Identify which cell holds the provided text, then report its [X, Y] central coordinate. 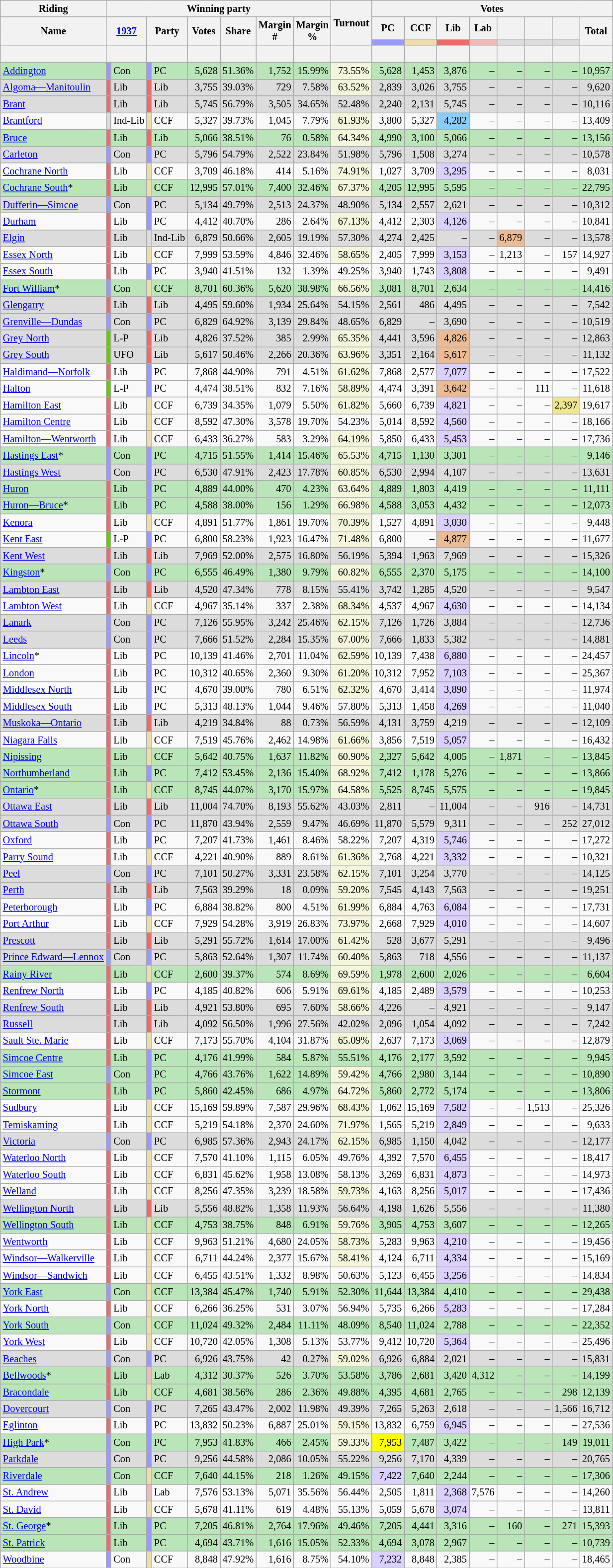
531 [274, 1309]
2,943 [274, 1141]
12,736 [596, 623]
7.60% [312, 1007]
8,540 [388, 1325]
Cochrane South* [54, 188]
3,100 [421, 138]
18.58% [312, 1191]
9,412 [388, 1342]
16.80% [312, 556]
Fort William* [54, 288]
14,260 [596, 1492]
14,125 [596, 874]
6.05% [312, 1158]
2,484 [274, 1325]
6,945 [453, 1425]
2,327 [388, 756]
4.23% [312, 489]
2,605 [274, 238]
2,360 [274, 673]
Prince Edward—Lennox [54, 957]
19,617 [596, 405]
526 [274, 1375]
52.33% [351, 1543]
2,026 [453, 974]
43.71% [239, 1543]
Lincoln* [54, 656]
1,958 [274, 1175]
55.41% [351, 589]
Bellwoods* [54, 1375]
54.28% [239, 924]
2,768 [388, 857]
63.52% [351, 87]
9.79% [312, 573]
11.93% [312, 1208]
58.13% [351, 1175]
40.82% [239, 990]
34.65% [312, 104]
17,736 [596, 439]
9,448 [596, 522]
800 [274, 907]
Bracondale [54, 1392]
9,146 [596, 455]
42.02% [351, 1024]
0.58% [312, 138]
73.97% [351, 924]
1,978 [388, 974]
55.95% [239, 623]
Woodbine [54, 1560]
5,525 [388, 790]
17.00% [312, 940]
5,382 [453, 640]
10,890 [596, 1074]
27,536 [596, 1425]
7,232 [388, 1560]
7,077 [453, 372]
2.36% [312, 1392]
14,881 [596, 640]
13,156 [596, 138]
4,990 [388, 138]
11.74% [312, 957]
42 [274, 1359]
11,132 [596, 355]
Hastings East* [54, 455]
2,303 [421, 221]
7.16% [312, 389]
4,198 [388, 1208]
25.64% [312, 305]
20,765 [596, 1459]
4,126 [453, 221]
6,759 [421, 1425]
55.22% [351, 1459]
61.66% [351, 740]
20.36% [312, 355]
Hamilton Centre [54, 422]
St. George* [54, 1526]
3,269 [388, 1175]
718 [421, 957]
17,284 [596, 1309]
41.51% [239, 271]
65.53% [351, 455]
59.76% [351, 1225]
14,416 [596, 288]
43.51% [239, 1275]
44.07% [239, 790]
5.87% [312, 1058]
10,519 [596, 322]
6,604 [596, 974]
15.67% [312, 1258]
53.59% [239, 255]
848 [274, 1225]
1,614 [274, 940]
41.73% [239, 840]
Sault Ste. Marie [54, 1041]
60.85% [351, 472]
2,086 [274, 1459]
4,419 [453, 489]
52.64% [239, 957]
3,331 [274, 874]
2,377 [274, 1258]
Essex North [54, 255]
3,592 [453, 1058]
16,712 [596, 1409]
3,153 [453, 255]
3,351 [388, 355]
15,831 [596, 1359]
17,306 [596, 1476]
11.98% [312, 1409]
Windsor—Walkerville [54, 1258]
53.45% [239, 773]
59.20% [351, 890]
4,877 [453, 539]
7.79% [312, 121]
49.15% [351, 1476]
8.46% [312, 840]
9,147 [596, 1007]
40.90% [239, 857]
Port Arthur [54, 924]
3,239 [274, 1191]
18,166 [596, 422]
39.00% [239, 690]
2,240 [388, 104]
1,461 [274, 840]
6,880 [453, 656]
Wentworth [54, 1241]
25,496 [596, 1342]
3.07% [312, 1309]
York South [54, 1325]
470 [274, 489]
14.98% [312, 740]
11,137 [596, 957]
14,973 [596, 1175]
22,352 [596, 1325]
2,967 [453, 1543]
3,053 [421, 505]
17.96% [312, 1526]
4,556 [453, 957]
43.94% [239, 824]
4,630 [453, 606]
42.05% [239, 1342]
36.25% [239, 1309]
2,765 [453, 1392]
Glengarry [54, 305]
778 [274, 589]
17,272 [596, 840]
8.15% [312, 589]
Beaches [54, 1359]
Simcoe Centre [54, 1058]
3,420 [453, 1375]
2,522 [274, 155]
4,537 [388, 606]
17.78% [312, 472]
46.69% [351, 824]
Winning party [219, 8]
3,607 [453, 1225]
3,301 [453, 455]
43.47% [239, 1409]
157 [566, 255]
3,422 [453, 1442]
5,735 [388, 1309]
53.13% [239, 1492]
1,332 [274, 1275]
UFO [129, 355]
2,397 [566, 405]
64.58% [351, 790]
5,575 [453, 790]
Grenville—Dundas [54, 322]
69.59% [351, 974]
832 [274, 389]
686 [274, 1091]
7,952 [421, 673]
4,432 [453, 505]
5,364 [453, 1342]
41.99% [239, 1058]
54.15% [351, 305]
22,795 [596, 188]
14,607 [596, 924]
44.24% [239, 1258]
3,578 [274, 422]
61.99% [351, 907]
3,770 [453, 874]
1,566 [566, 1409]
27.56% [312, 1024]
3,759 [421, 723]
Huron—Bruce* [54, 505]
Hamilton East [54, 405]
528 [388, 940]
Elgin [54, 238]
43.76% [239, 1074]
50.46% [239, 355]
34.84% [239, 723]
61.93% [351, 121]
3.70% [312, 1375]
3,026 [421, 87]
19,456 [596, 1241]
74.91% [351, 171]
York West [54, 1342]
51.77% [239, 522]
4,560 [453, 422]
3,170 [274, 790]
50.23% [239, 1425]
1,996 [274, 1024]
1.26% [312, 1476]
11,111 [596, 489]
56.19% [351, 556]
York East [54, 1292]
3,786 [388, 1375]
11,380 [596, 1208]
49.39% [351, 1409]
791 [274, 372]
5,660 [388, 405]
Lambton East [54, 589]
47.92% [239, 1560]
13,806 [596, 1091]
62.32% [351, 690]
58.73% [351, 1241]
2,559 [274, 824]
2,668 [388, 924]
14,927 [596, 255]
Northumberland [54, 773]
3,256 [453, 1275]
10,957 [596, 71]
29.96% [312, 1108]
56.59% [351, 723]
50.27% [239, 874]
3,274 [453, 155]
11,677 [596, 539]
Peel [54, 874]
59.89% [239, 1108]
51.55% [239, 455]
2,811 [388, 807]
2,839 [388, 87]
2,489 [421, 990]
2,561 [388, 305]
5.50% [312, 405]
49.88% [351, 1392]
44.00% [239, 489]
37.52% [239, 338]
19,011 [596, 1442]
4,205 [388, 188]
2,994 [421, 472]
5,175 [453, 573]
2.64% [312, 221]
9,945 [596, 1058]
Margin% [312, 31]
606 [274, 990]
Lambton West [54, 606]
10,739 [596, 1543]
Ottawa East [54, 807]
3,884 [453, 623]
2,513 [274, 205]
10.05% [312, 1459]
54.18% [239, 1125]
1,414 [274, 455]
59.73% [351, 1191]
160 [511, 1526]
57.36% [239, 1141]
43.75% [239, 1359]
2,164 [421, 355]
39.29% [239, 890]
4,873 [453, 1175]
60.90% [351, 756]
3,919 [274, 924]
55.70% [239, 1041]
49.46% [351, 1526]
6.91% [312, 1225]
Cochrane North [54, 171]
48.09% [351, 1325]
58.65% [351, 255]
5,263 [421, 1409]
11.11% [312, 1325]
156 [274, 505]
74.70% [239, 807]
4,763 [421, 907]
1,527 [388, 522]
Wellington South [54, 1225]
2,618 [453, 1409]
Halton [54, 389]
4,104 [274, 1041]
5,071 [274, 1492]
7,545 [388, 890]
385 [274, 338]
51.36% [239, 71]
2,385 [453, 1560]
69.61% [351, 990]
64.92% [239, 322]
5,453 [453, 439]
9.30% [312, 673]
4,395 [388, 1392]
2,405 [388, 255]
1,743 [421, 271]
Grey North [54, 338]
57.80% [351, 706]
298 [566, 1392]
Stormont [54, 1091]
4,210 [453, 1241]
4,680 [274, 1241]
10,578 [596, 155]
44.90% [239, 372]
Algoma—Manitoulin [54, 87]
3,579 [453, 990]
40.65% [239, 673]
Nipissing [54, 756]
4,334 [453, 1258]
18,417 [596, 1158]
66.98% [351, 505]
68.92% [351, 773]
18 [274, 890]
14,834 [596, 1275]
574 [274, 974]
2.99% [312, 338]
619 [274, 1509]
Dufferin—Simcoe [54, 205]
3,295 [453, 171]
2,002 [274, 1409]
8.69% [312, 974]
55.72% [239, 940]
9,633 [596, 1125]
4,282 [453, 121]
57.30% [351, 238]
47.91% [239, 472]
15.05% [312, 1543]
7,487 [421, 1442]
73.55% [351, 71]
15.35% [312, 640]
47.35% [239, 1191]
132 [274, 271]
Perth [54, 890]
24.60% [312, 1125]
17,731 [596, 907]
Leeds [54, 640]
Hamilton—Wentworth [54, 439]
1,307 [274, 957]
1,740 [274, 1292]
47.34% [239, 589]
Renfrew North [54, 990]
8,193 [274, 807]
9.47% [312, 824]
4,274 [388, 238]
61.42% [351, 940]
5,174 [453, 1091]
45.62% [239, 1175]
4,042 [453, 1141]
11,644 [388, 1292]
Oxford [54, 840]
17,522 [596, 372]
7.58% [312, 87]
Bruce [54, 138]
3,642 [453, 389]
13,811 [596, 1509]
25,326 [596, 1108]
52.48% [351, 104]
7,170 [421, 1459]
50.66% [239, 238]
44.15% [239, 1476]
7,438 [421, 656]
3,391 [421, 389]
71.97% [351, 1125]
Waterloo South [54, 1175]
55.62% [312, 807]
56.50% [239, 1024]
61.20% [351, 673]
Hastings West [54, 472]
4.48% [312, 1509]
2,701 [274, 656]
Peterborough [54, 907]
48.82% [239, 1208]
3,800 [388, 121]
34.35% [239, 405]
889 [274, 857]
12,109 [596, 723]
Eglinton [54, 1425]
Addington [54, 71]
3,069 [453, 1041]
38.56% [239, 1392]
1,861 [274, 522]
51.21% [239, 1241]
Durham [54, 221]
1.29% [312, 505]
Niagara Falls [54, 740]
18,465 [596, 1560]
1,752 [274, 71]
24.05% [312, 1241]
London [54, 673]
5,276 [453, 773]
3,808 [453, 271]
4,821 [453, 405]
8.75% [312, 1560]
57.01% [239, 188]
14,731 [596, 807]
111 [538, 389]
63.64% [351, 489]
414 [274, 171]
2,764 [274, 1526]
1,871 [511, 756]
11.04% [312, 656]
2,425 [421, 238]
65.35% [351, 338]
51.98% [351, 155]
780 [274, 690]
Party [167, 31]
Riding [54, 8]
Riverdale [54, 1476]
0.09% [312, 890]
10,321 [596, 857]
70.39% [351, 522]
0.73% [312, 723]
2,557 [421, 205]
65.09% [351, 1041]
43.03% [351, 807]
15,326 [596, 556]
39.37% [239, 974]
3,905 [388, 1225]
4,163 [388, 1191]
10,253 [596, 990]
1,803 [421, 489]
64.72% [351, 1091]
49.79% [239, 205]
1,963 [421, 556]
2,772 [421, 1091]
Carleton [54, 155]
53.80% [239, 1007]
5.16% [312, 171]
Middlesex South [54, 706]
8,031 [596, 171]
252 [566, 824]
26.83% [312, 924]
9,620 [596, 87]
Victoria [54, 1141]
2,096 [388, 1024]
46.18% [239, 171]
Essex South [54, 271]
60.82% [351, 573]
Middlesex North [54, 690]
Ontario* [54, 790]
Turnout [351, 23]
56.44% [351, 1492]
24,457 [596, 656]
17,436 [596, 1191]
Rainy River [54, 974]
15.99% [312, 71]
16.47% [312, 539]
68.43% [351, 1108]
54.10% [351, 1560]
13,409 [596, 121]
25.01% [312, 1425]
40.75% [239, 756]
Sudbury [54, 1108]
1,637 [274, 756]
61.62% [351, 372]
1,150 [421, 1141]
9,311 [453, 824]
10,116 [596, 104]
12,265 [596, 1225]
1,062 [388, 1108]
48.90% [351, 205]
8.98% [312, 1275]
5,746 [453, 840]
41.10% [239, 1158]
45.47% [239, 1292]
19,251 [596, 890]
High Park* [54, 1442]
12,863 [596, 338]
11,040 [596, 706]
7,400 [274, 188]
6,887 [274, 1425]
York North [54, 1309]
9,491 [596, 271]
41.83% [239, 1442]
3,332 [453, 857]
9.46% [312, 706]
15.46% [312, 455]
149 [566, 1442]
7,587 [274, 1108]
3,890 [453, 690]
3,856 [388, 740]
30.37% [239, 1375]
4,846 [274, 255]
15.97% [312, 790]
50.63% [351, 1275]
Russell [54, 1024]
62.59% [351, 656]
2,136 [274, 773]
3,414 [421, 690]
67.13% [351, 221]
1,513 [538, 1108]
4,226 [388, 1007]
59.15% [351, 1425]
2,284 [274, 640]
486 [421, 305]
12,879 [596, 1041]
88 [274, 723]
Grey South [54, 355]
60.36% [239, 288]
58.23% [239, 539]
2,788 [453, 1325]
Parry Sound [54, 857]
58.89% [351, 389]
2,462 [274, 740]
3,505 [274, 104]
Prescott [54, 940]
5,014 [388, 422]
59.02% [351, 1359]
23.58% [312, 874]
55.51% [351, 1058]
1,358 [274, 1208]
4,131 [388, 723]
47.30% [239, 422]
1,811 [421, 1492]
Muskoka—Ontario [54, 723]
58.41% [351, 1258]
2,637 [388, 1041]
916 [538, 807]
52.00% [239, 556]
68.34% [351, 606]
2,849 [453, 1125]
19.19% [312, 238]
4,339 [453, 1459]
271 [566, 1526]
4,107 [453, 472]
44.58% [239, 1459]
53.77% [351, 1342]
7,422 [388, 1476]
59.42% [351, 1074]
49.76% [351, 1158]
29.84% [312, 322]
25,367 [596, 673]
1,115 [274, 1158]
337 [274, 606]
St. Patrick [54, 1543]
19,845 [596, 790]
Kent East [54, 539]
584 [274, 1058]
1,626 [421, 1208]
3,074 [453, 1509]
Total [596, 31]
54.79% [239, 155]
3,677 [421, 940]
5.13% [312, 1342]
14,100 [596, 573]
Ottawa South [54, 824]
4,319 [421, 840]
466 [274, 1442]
7,582 [453, 1108]
1,178 [421, 773]
1,079 [274, 405]
12,139 [596, 1392]
1,934 [274, 305]
67.00% [351, 640]
5,017 [453, 1191]
2.45% [312, 1442]
55.13% [351, 1509]
St. David [54, 1509]
76 [274, 138]
45.76% [239, 740]
3,316 [453, 1526]
58.66% [351, 1007]
3,242 [274, 623]
24.17% [312, 1141]
2,266 [274, 355]
10,841 [596, 221]
7,242 [596, 1024]
41.46% [239, 656]
St. Andrew [54, 1492]
4,143 [421, 890]
695 [274, 1007]
1,130 [421, 455]
2,505 [388, 1492]
Brantford [54, 121]
Renfrew South [54, 1007]
42.45% [239, 1091]
1,285 [421, 589]
2,980 [421, 1074]
38.00% [239, 505]
3,078 [421, 1543]
Haldimand—Norfolk [54, 372]
Share [239, 31]
40.70% [239, 221]
13,631 [596, 472]
13,866 [596, 773]
Dovercourt [54, 1409]
63.96% [351, 355]
Wellington North [54, 1208]
53.58% [351, 1375]
4,269 [453, 706]
7,542 [596, 305]
1,453 [421, 71]
Windsor—Sandwich [54, 1275]
13.08% [312, 1175]
59.60% [239, 305]
Name [54, 31]
218 [274, 1476]
52.30% [351, 1292]
4,010 [453, 924]
23.84% [312, 155]
2,244 [453, 1476]
4,005 [453, 756]
39.03% [239, 87]
1,833 [421, 640]
3,742 [388, 589]
12,177 [596, 1141]
51.52% [239, 640]
11,618 [596, 389]
1,044 [274, 706]
1,458 [421, 706]
58.22% [351, 840]
1,308 [274, 1342]
1,027 [388, 171]
1,213 [511, 255]
36.27% [239, 439]
2,021 [453, 1359]
729 [274, 87]
3,254 [421, 874]
2,681 [421, 1375]
1,380 [274, 573]
56.79% [239, 104]
Parkdale [54, 1459]
Simcoe East [54, 1074]
1,508 [421, 155]
12,073 [596, 505]
60.40% [351, 957]
38.75% [239, 1225]
59.33% [351, 1442]
Kingston* [54, 573]
2,177 [421, 1058]
583 [274, 439]
15,393 [596, 1526]
6,084 [453, 907]
3,144 [453, 1074]
14,134 [596, 606]
Welland [54, 1191]
66.56% [351, 288]
4,410 [453, 1292]
49.32% [239, 1325]
4,124 [388, 1258]
2,368 [453, 1492]
64.19% [351, 439]
6.51% [312, 690]
3,139 [274, 322]
13,578 [596, 238]
61.36% [351, 857]
48.13% [239, 706]
Temiskaming [54, 1125]
9,496 [596, 940]
8.61% [312, 857]
Lanark [54, 623]
Kent West [54, 556]
5,057 [453, 740]
11,974 [596, 690]
27,012 [596, 824]
38.82% [239, 907]
3.29% [312, 439]
64.34% [351, 138]
1,726 [421, 623]
14,199 [596, 1375]
2,621 [453, 205]
61.82% [351, 405]
14.89% [312, 1074]
35.14% [239, 606]
7,103 [453, 673]
3,596 [421, 338]
5,850 [388, 439]
31.87% [312, 1041]
2,575 [274, 556]
1,045 [274, 121]
4.97% [312, 1091]
24.37% [312, 205]
67.37% [351, 188]
9,547 [596, 589]
Brant [54, 104]
56.64% [351, 1208]
35.56% [312, 1492]
5,394 [388, 556]
48.65% [351, 322]
15.40% [312, 773]
56.94% [351, 1309]
39.73% [239, 121]
4,392 [388, 1158]
5,620 [274, 288]
1.39% [312, 271]
71.48% [351, 539]
41.11% [239, 1509]
29,438 [596, 1292]
3,030 [453, 522]
Margin# [274, 31]
5,579 [421, 824]
49.25% [351, 271]
11.82% [312, 756]
Kenora [54, 522]
54.23% [351, 422]
46.49% [239, 573]
5,123 [388, 1275]
3,876 [453, 71]
Waterloo North [54, 1158]
1,622 [274, 1074]
38.98% [312, 288]
0.27% [312, 1359]
16,432 [596, 740]
25.46% [312, 623]
2,423 [274, 472]
Huron [54, 489]
1,923 [274, 539]
3,081 [388, 288]
1,054 [421, 1024]
2,634 [453, 288]
13,845 [596, 756]
5,595 [453, 188]
2.38% [312, 606]
2,131 [421, 104]
2,577 [421, 372]
46.81% [239, 1526]
3,690 [453, 322]
1937 [127, 31]
1,565 [388, 1125]
5,059 [388, 1509]
